Search for the cell housing the specified text and yield its (X, Y) center coordinate. 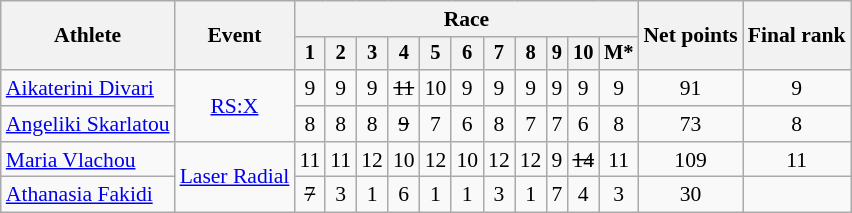
30 (690, 195)
M* (618, 54)
Aikaterini Divari (88, 88)
Net points (690, 36)
RS:X (235, 106)
Athanasia Fakidi (88, 195)
Athlete (88, 36)
Maria Vlachou (88, 160)
5 (436, 54)
Laser Radial (235, 178)
Race (466, 19)
Event (235, 36)
Final rank (797, 36)
2 (340, 54)
14 (583, 160)
91 (690, 88)
73 (690, 124)
Angeliki Skarlatou (88, 124)
109 (690, 160)
